Find where the given text appears and provide that cell's center as [x, y] coordinate. 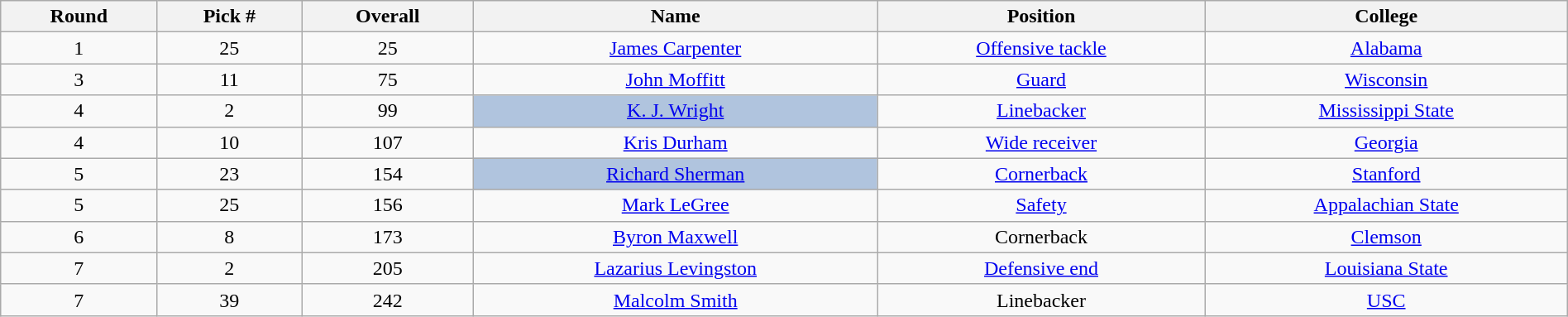
154 [388, 174]
Kris Durham [676, 142]
23 [230, 174]
10 [230, 142]
Lazarius Levingston [676, 268]
Round [79, 17]
John Moffitt [676, 79]
107 [388, 142]
Guard [1041, 79]
205 [388, 268]
Byron Maxwell [676, 237]
Name [676, 17]
Alabama [1386, 48]
Mississippi State [1386, 111]
99 [388, 111]
Stanford [1386, 174]
Offensive tackle [1041, 48]
Wide receiver [1041, 142]
Defensive end [1041, 268]
K. J. Wright [676, 111]
Louisiana State [1386, 268]
1 [79, 48]
James Carpenter [676, 48]
USC [1386, 300]
242 [388, 300]
156 [388, 205]
Overall [388, 17]
Wisconsin [1386, 79]
3 [79, 79]
11 [230, 79]
College [1386, 17]
39 [230, 300]
173 [388, 237]
Position [1041, 17]
75 [388, 79]
Georgia [1386, 142]
Pick # [230, 17]
Mark LeGree [676, 205]
Clemson [1386, 237]
Richard Sherman [676, 174]
Malcolm Smith [676, 300]
8 [230, 237]
6 [79, 237]
Appalachian State [1386, 205]
Safety [1041, 205]
